Pinpoint the cell where the given text exists, returning its (x, y) midpoint coordinate. 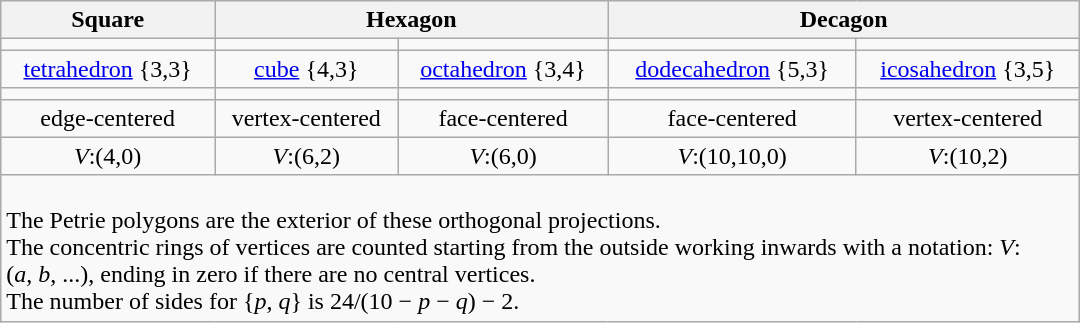
dodecahedron {5,3} (732, 69)
cube {4,3} (306, 69)
icosahedron {3,5} (968, 69)
V:(10,10,0) (732, 156)
V:(6,2) (306, 156)
V:(4,0) (108, 156)
octahedron {3,4} (503, 69)
tetrahedron {3,3} (108, 69)
Hexagon (412, 20)
Square (108, 20)
edge-centered (108, 118)
Decagon (844, 20)
V:(10,2) (968, 156)
V:(6,0) (503, 156)
